Provide the [X, Y] coordinate of the cell's center where the given text is located.  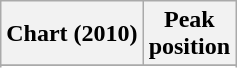
Peakposition [189, 34]
Chart (2010) [72, 34]
